Extract the [x, y] coordinate from the center of the cell holding the provided text.  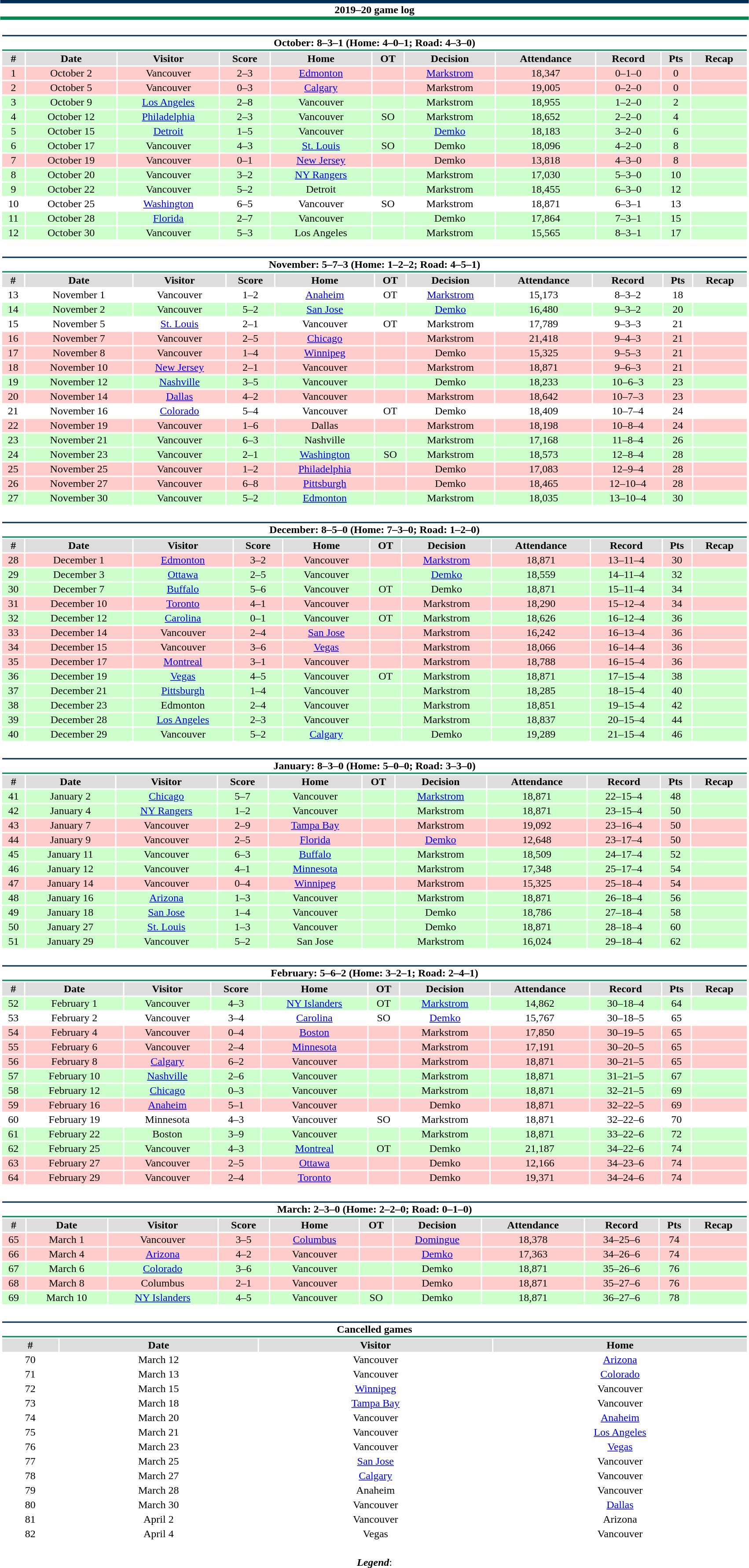
79 [30, 1491]
18,096 [546, 146]
18,573 [543, 454]
October 25 [71, 204]
November 27 [79, 483]
27 [13, 498]
8–3–2 [628, 295]
49 [13, 913]
19 [13, 382]
39 [13, 720]
October 30 [71, 233]
January 18 [70, 913]
17,191 [540, 1047]
24–17–4 [624, 855]
December 3 [79, 575]
3–9 [236, 1134]
82 [30, 1534]
68 [14, 1283]
November 16 [79, 411]
32–22–6 [626, 1119]
41 [13, 797]
18,233 [543, 382]
18,378 [533, 1240]
18,626 [541, 618]
17,168 [543, 440]
January: 8–3–0 (Home: 5–0–0; Road: 3–3–0) [374, 766]
19–15–4 [626, 705]
28–18–4 [624, 927]
34–26–6 [621, 1254]
January 27 [70, 927]
1 [13, 73]
17,348 [537, 869]
57 [13, 1076]
51 [13, 942]
15,565 [546, 233]
37 [13, 691]
March 4 [67, 1254]
10–8–4 [628, 425]
63 [13, 1163]
December 15 [79, 647]
80 [30, 1505]
October 22 [71, 190]
5–3–0 [628, 175]
22 [13, 425]
9–3–2 [628, 309]
45 [13, 855]
December 19 [79, 676]
December 23 [79, 705]
23–15–4 [624, 811]
April 4 [158, 1534]
31 [13, 604]
43 [13, 826]
October 20 [71, 175]
22–15–4 [624, 797]
18,837 [541, 720]
Domingue [437, 1240]
December 10 [79, 604]
16–13–4 [626, 633]
11 [13, 219]
12–10–4 [628, 483]
7–3–1 [628, 219]
December 29 [79, 734]
35–26–6 [621, 1269]
November 1 [79, 295]
17,850 [540, 1032]
13–11–4 [626, 560]
11–8–4 [628, 440]
March 18 [158, 1404]
25–18–4 [624, 884]
November 30 [79, 498]
33–22–6 [626, 1134]
6–2 [236, 1061]
17,030 [546, 175]
16,480 [543, 309]
21–15–4 [626, 734]
16,242 [541, 633]
Cancelled games [374, 1329]
February 8 [74, 1061]
October 9 [71, 102]
February 2 [74, 1018]
December 28 [79, 720]
7 [13, 161]
31–21–5 [626, 1076]
13,818 [546, 161]
18,559 [541, 575]
9–6–3 [628, 367]
18,455 [546, 190]
2–7 [245, 219]
61 [13, 1134]
30–18–4 [626, 1003]
November 8 [79, 353]
17,789 [543, 324]
December 21 [79, 691]
23–16–4 [624, 826]
October 15 [71, 132]
January 7 [70, 826]
12–9–4 [628, 469]
12–8–4 [628, 454]
October 19 [71, 161]
February 16 [74, 1105]
9 [13, 190]
November 5 [79, 324]
9–3–3 [628, 324]
2019–20 game log [374, 10]
February 29 [74, 1177]
February 19 [74, 1119]
16 [13, 338]
February 6 [74, 1047]
19,289 [541, 734]
March 23 [158, 1447]
December: 8–5–0 (Home: 7–3–0; Road: 1–2–0) [374, 530]
November 2 [79, 309]
17,083 [543, 469]
17–15–4 [626, 676]
32–21–5 [626, 1090]
5–3 [245, 233]
3 [13, 102]
October 2 [71, 73]
January 14 [70, 884]
12,166 [540, 1163]
2–9 [242, 826]
23–17–4 [624, 840]
18,788 [541, 662]
March 21 [158, 1433]
18,652 [546, 117]
February 27 [74, 1163]
14–11–4 [626, 575]
6–3–1 [628, 204]
32–22–5 [626, 1105]
18,290 [541, 604]
27–18–4 [624, 913]
March 1 [67, 1240]
0–1–0 [628, 73]
5 [13, 132]
January 12 [70, 869]
16–15–4 [626, 662]
December 1 [79, 560]
5–7 [242, 797]
18,183 [546, 132]
13–10–4 [628, 498]
December 12 [79, 618]
November: 5–7–3 (Home: 1–2–2; Road: 4–5–1) [374, 265]
4–3–0 [628, 161]
73 [30, 1404]
November 7 [79, 338]
March 12 [158, 1360]
1–5 [245, 132]
10–6–3 [628, 382]
29 [13, 575]
33 [13, 633]
February: 5–6–2 (Home: 3–2–1; Road: 2–4–1) [374, 973]
November 10 [79, 367]
36–27–6 [621, 1298]
2–2–0 [628, 117]
October 17 [71, 146]
March 13 [158, 1374]
30–20–5 [626, 1047]
October 12 [71, 117]
February 12 [74, 1090]
16–14–4 [626, 647]
34–23–6 [626, 1163]
March 25 [158, 1462]
6–8 [251, 483]
14 [13, 309]
March: 2–3–0 (Home: 2–2–0; Road: 0–1–0) [374, 1210]
0–2–0 [628, 88]
5–1 [236, 1105]
March 28 [158, 1491]
October 5 [71, 88]
November 25 [79, 469]
March 27 [158, 1476]
66 [14, 1254]
10–7–3 [628, 396]
3–4 [236, 1018]
10–7–4 [628, 411]
November 14 [79, 396]
17,363 [533, 1254]
December 14 [79, 633]
18,409 [543, 411]
25 [13, 469]
14,862 [540, 1003]
April 2 [158, 1520]
February 10 [74, 1076]
November 19 [79, 425]
5–6 [258, 589]
November 12 [79, 382]
16,024 [537, 942]
January 16 [70, 898]
17,864 [546, 219]
15,173 [543, 295]
75 [30, 1433]
35 [13, 662]
34–25–6 [621, 1240]
March 15 [158, 1389]
2–6 [236, 1076]
18,198 [543, 425]
18–15–4 [626, 691]
15–12–4 [626, 604]
19,092 [537, 826]
5–4 [251, 411]
8–3–1 [628, 233]
18,465 [543, 483]
81 [30, 1520]
October: 8–3–1 (Home: 4–0–1; Road: 4–3–0) [374, 43]
March 30 [158, 1505]
30–21–5 [626, 1061]
January 4 [70, 811]
59 [13, 1105]
34–24–6 [626, 1177]
18,285 [541, 691]
March 6 [67, 1269]
6–5 [245, 204]
53 [13, 1018]
34–22–6 [626, 1148]
18,509 [537, 855]
29–18–4 [624, 942]
71 [30, 1374]
February 22 [74, 1134]
March 20 [158, 1418]
12,648 [537, 840]
February 1 [74, 1003]
30–18–5 [626, 1018]
18,786 [537, 913]
January 2 [70, 797]
March 10 [67, 1298]
15,767 [540, 1018]
December 17 [79, 662]
March 8 [67, 1283]
3–1 [258, 662]
9–4–3 [628, 338]
18,642 [543, 396]
February 25 [74, 1148]
47 [13, 884]
25–17–4 [624, 869]
55 [13, 1047]
18,955 [546, 102]
35–27–6 [621, 1283]
19,371 [540, 1177]
20–15–4 [626, 720]
1–2–0 [628, 102]
18,035 [543, 498]
21,418 [543, 338]
2–8 [245, 102]
October 28 [71, 219]
3–2–0 [628, 132]
November 23 [79, 454]
18,851 [541, 705]
February 4 [74, 1032]
26–18–4 [624, 898]
19,005 [546, 88]
November 21 [79, 440]
January 9 [70, 840]
9–5–3 [628, 353]
6–3–0 [628, 190]
15–11–4 [626, 589]
18,347 [546, 73]
4–2–0 [628, 146]
16–12–4 [626, 618]
77 [30, 1462]
January 11 [70, 855]
December 7 [79, 589]
1–6 [251, 425]
21,187 [540, 1148]
30–19–5 [626, 1032]
January 29 [70, 942]
18,066 [541, 647]
